Capture the cell that displays the provided text and extract its [X, Y] central coordinate. 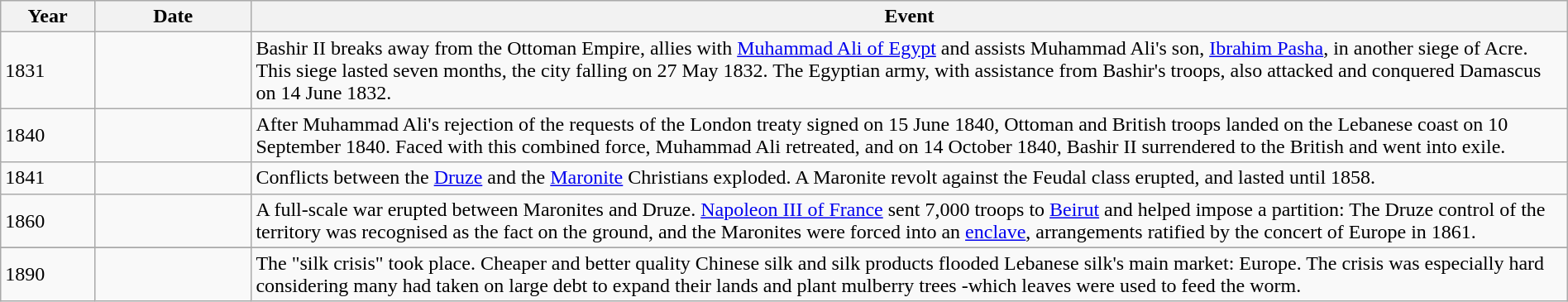
1831 [48, 70]
1841 [48, 178]
Event [910, 17]
Date [172, 17]
1840 [48, 136]
1860 [48, 220]
1890 [48, 275]
Year [48, 17]
Conflicts between the Druze and the Maronite Christians exploded. A Maronite revolt against the Feudal class erupted, and lasted until 1858. [910, 178]
